Output the [x, y] coordinate of the center of the cell containing the given text.  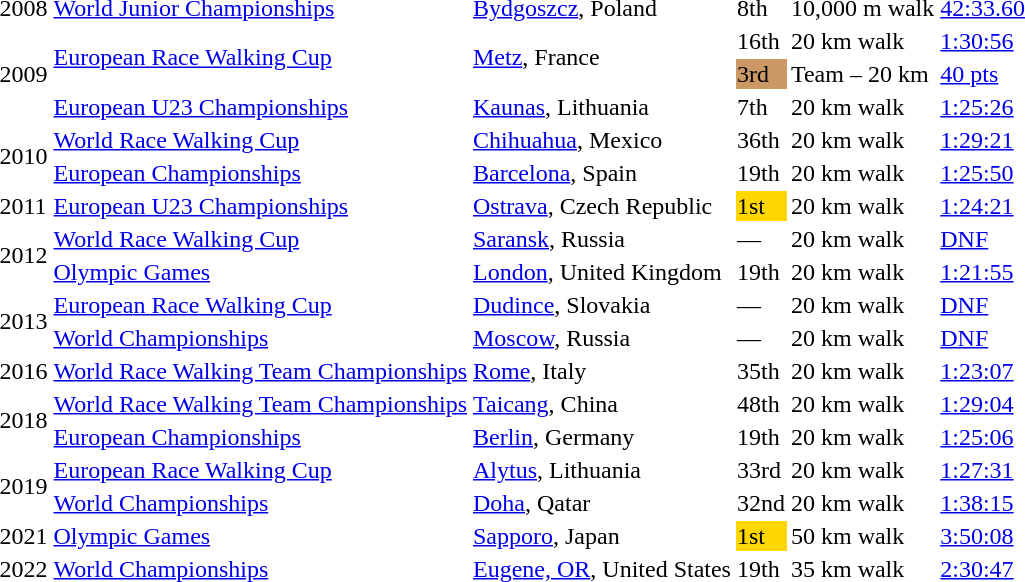
50 km walk [862, 536]
Barcelona, Spain [602, 173]
Doha, Qatar [602, 503]
Sapporo, Japan [602, 536]
Berlin, Germany [602, 437]
Dudince, Slovakia [602, 305]
Taicang, China [602, 404]
48th [760, 404]
Rome, Italy [602, 371]
32nd [760, 503]
7th [760, 107]
London, United Kingdom [602, 272]
3rd [760, 74]
Chihuahua, Mexico [602, 140]
Team – 20 km [862, 74]
Kaunas, Lithuania [602, 107]
Saransk, Russia [602, 239]
Alytus, Lithuania [602, 470]
16th [760, 41]
36th [760, 140]
33rd [760, 470]
35th [760, 371]
Ostrava, Czech Republic [602, 206]
Metz, France [602, 58]
Moscow, Russia [602, 338]
